Detect which cell encompasses the target text, then output its [X, Y] center coordinate. 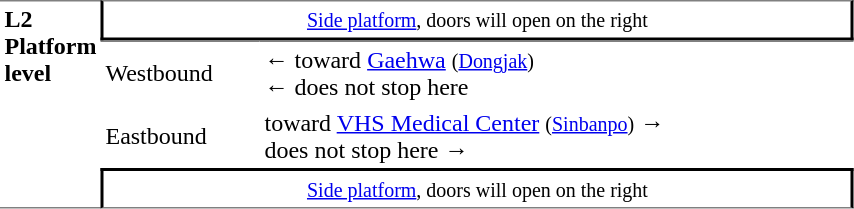
toward VHS Medical Center (Sinbanpo) → does not stop here → [557, 136]
← toward Gaehwa (Dongjak)← does not stop here [557, 72]
Westbound [180, 72]
L2Platform level [50, 104]
Eastbound [180, 136]
